Capture the cell that displays the provided text and extract its [X, Y] central coordinate. 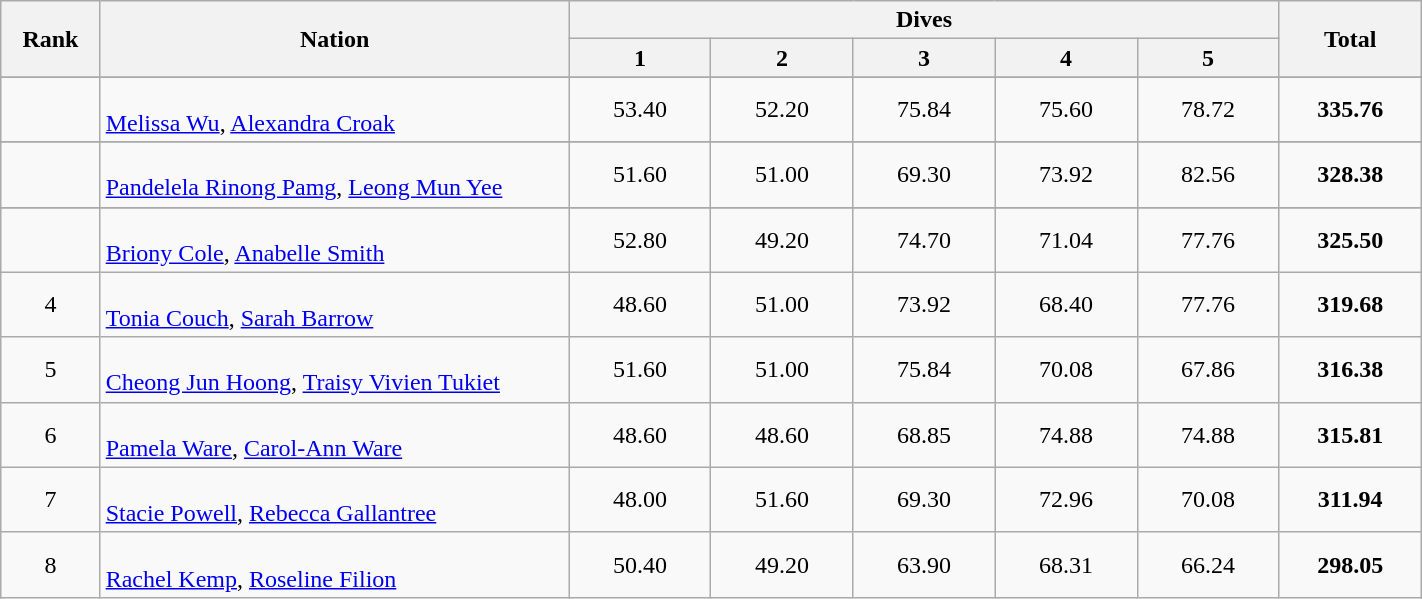
68.85 [924, 434]
74.70 [924, 240]
Cheong Jun Hoong, Traisy Vivien Tukiet [334, 370]
Pandelela Rinong Pamg, Leong Mun Yee [334, 174]
68.40 [1066, 304]
Melissa Wu, Alexandra Croak [334, 110]
Nation [334, 39]
315.81 [1350, 434]
63.90 [924, 564]
66.24 [1208, 564]
328.38 [1350, 174]
78.72 [1208, 110]
Total [1350, 39]
Rank [50, 39]
298.05 [1350, 564]
Rachel Kemp, Roseline Filion [334, 564]
6 [50, 434]
72.96 [1066, 500]
82.56 [1208, 174]
3 [924, 58]
52.20 [782, 110]
Dives [924, 20]
7 [50, 500]
311.94 [1350, 500]
316.38 [1350, 370]
67.86 [1208, 370]
335.76 [1350, 110]
2 [782, 58]
319.68 [1350, 304]
75.60 [1066, 110]
325.50 [1350, 240]
52.80 [640, 240]
8 [50, 564]
Pamela Ware, Carol-Ann Ware [334, 434]
48.00 [640, 500]
53.40 [640, 110]
Tonia Couch, Sarah Barrow [334, 304]
68.31 [1066, 564]
Stacie Powell, Rebecca Gallantree [334, 500]
Briony Cole, Anabelle Smith [334, 240]
1 [640, 58]
71.04 [1066, 240]
50.40 [640, 564]
